Extract the [x, y] coordinate from the center of the cell holding the provided text.  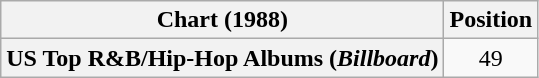
49 [491, 58]
US Top R&B/Hip-Hop Albums (Billboard) [222, 58]
Position [491, 20]
Chart (1988) [222, 20]
